Return (X, Y) of the center of cell containing provided text 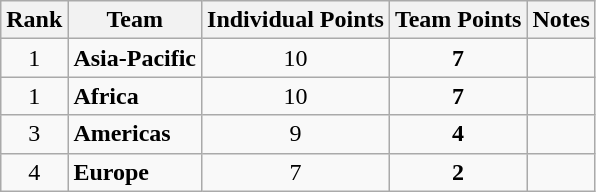
Europe (135, 172)
Americas (135, 134)
Individual Points (296, 20)
9 (296, 134)
3 (34, 134)
Africa (135, 96)
Asia-Pacific (135, 58)
Notes (561, 20)
2 (458, 172)
Team Points (458, 20)
Team (135, 20)
Rank (34, 20)
